From the cell containing the given text, extract its center point as [x, y] coordinate. 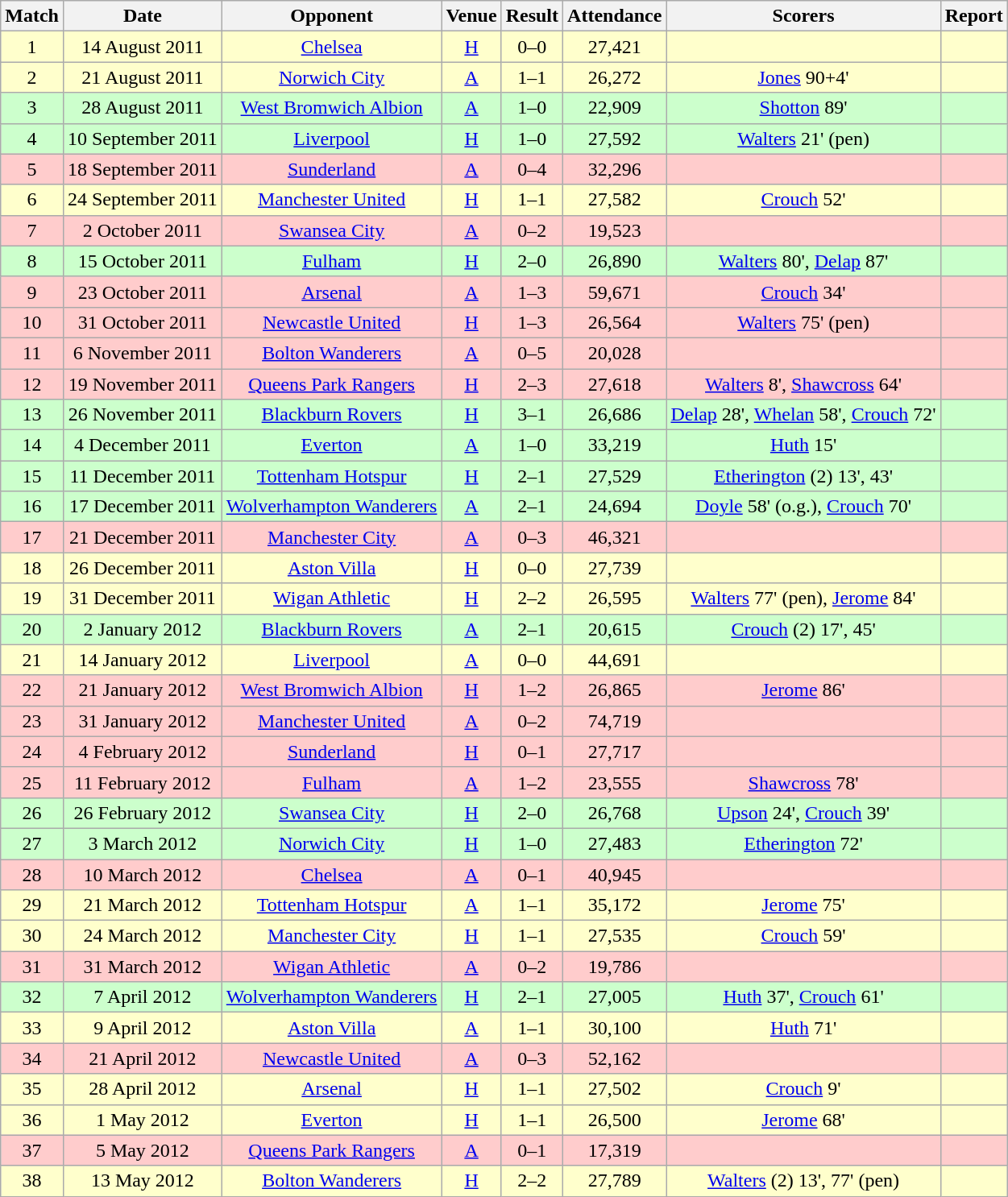
Report [973, 16]
26 [32, 813]
Upson 24', Crouch 39' [803, 813]
14 August 2011 [142, 47]
46,321 [615, 537]
26,865 [615, 690]
Walters 8', Shawcross 64' [803, 384]
Crouch 52' [803, 200]
2–3 [532, 384]
2 January 2012 [142, 629]
40,945 [615, 874]
26 December 2011 [142, 568]
27,502 [615, 1089]
Walters 75' (pen) [803, 322]
17 December 2011 [142, 507]
19 November 2011 [142, 384]
4 February 2012 [142, 752]
7 April 2012 [142, 997]
32,296 [615, 169]
59,671 [615, 292]
31 January 2012 [142, 721]
Shawcross 78' [803, 782]
Jerome 75' [803, 905]
23,555 [615, 782]
Scorers [803, 16]
4 December 2011 [142, 445]
16 [32, 507]
Etherington (2) 13', 43' [803, 476]
27,582 [615, 200]
19,786 [615, 967]
Shotton 89' [803, 108]
9 [32, 292]
6 [32, 200]
Date [142, 16]
3–1 [532, 415]
7 [32, 230]
31 October 2011 [142, 322]
Walters 77' (pen), Jerome 84' [803, 598]
13 May 2012 [142, 1181]
26,500 [615, 1120]
28 August 2011 [142, 108]
37 [32, 1150]
Doyle 58' (o.g.), Crouch 70' [803, 507]
21 January 2012 [142, 690]
Crouch (2) 17', 45' [803, 629]
15 October 2011 [142, 261]
29 [32, 905]
27,483 [615, 843]
Crouch 9' [803, 1089]
Huth 71' [803, 1028]
10 March 2012 [142, 874]
14 [32, 445]
Huth 15' [803, 445]
6 November 2011 [142, 353]
27,618 [615, 384]
21 December 2011 [142, 537]
33 [32, 1028]
12 [32, 384]
11 February 2012 [142, 782]
24,694 [615, 507]
Match [32, 16]
30 [32, 936]
18 September 2011 [142, 169]
Delap 28', Whelan 58', Crouch 72' [803, 415]
10 September 2011 [142, 139]
34 [32, 1058]
Venue [471, 16]
27,717 [615, 752]
23 [32, 721]
Jones 90+4' [803, 77]
27,421 [615, 47]
1 May 2012 [142, 1120]
22,909 [615, 108]
74,719 [615, 721]
21 March 2012 [142, 905]
31 December 2011 [142, 598]
Opponent [332, 16]
19 [32, 598]
36 [32, 1120]
35 [32, 1089]
24 March 2012 [142, 936]
13 [32, 415]
27,529 [615, 476]
33,219 [615, 445]
10 [32, 322]
31 March 2012 [142, 967]
Crouch 59' [803, 936]
26,272 [615, 77]
5 [32, 169]
8 [32, 261]
9 April 2012 [142, 1028]
20 [32, 629]
22 [32, 690]
44,691 [615, 660]
3 March 2012 [142, 843]
27,535 [615, 936]
28 [32, 874]
20,028 [615, 353]
Attendance [615, 16]
Jerome 86' [803, 690]
Jerome 68' [803, 1120]
17,319 [615, 1150]
Walters (2) 13', 77' (pen) [803, 1181]
21 [32, 660]
26,768 [615, 813]
1 [32, 47]
21 August 2011 [142, 77]
26,686 [615, 415]
23 October 2011 [142, 292]
20,615 [615, 629]
Walters 21' (pen) [803, 139]
27,789 [615, 1181]
24 [32, 752]
21 April 2012 [142, 1058]
Result [532, 16]
17 [32, 537]
11 [32, 353]
26 February 2012 [142, 813]
Crouch 34' [803, 292]
27,739 [615, 568]
0–4 [532, 169]
19,523 [615, 230]
35,172 [615, 905]
3 [32, 108]
14 January 2012 [142, 660]
18 [32, 568]
Walters 80', Delap 87' [803, 261]
26,595 [615, 598]
15 [32, 476]
38 [32, 1181]
28 April 2012 [142, 1089]
Huth 37', Crouch 61' [803, 997]
52,162 [615, 1058]
24 September 2011 [142, 200]
5 May 2012 [142, 1150]
11 December 2011 [142, 476]
27 [32, 843]
32 [32, 997]
26 November 2011 [142, 415]
Etherington 72' [803, 843]
31 [32, 967]
0–5 [532, 353]
25 [32, 782]
26,890 [615, 261]
26,564 [615, 322]
2 [32, 77]
30,100 [615, 1028]
2 October 2011 [142, 230]
4 [32, 139]
27,592 [615, 139]
27,005 [615, 997]
